From the cell containing the given text, extract its center point as (X, Y) coordinate. 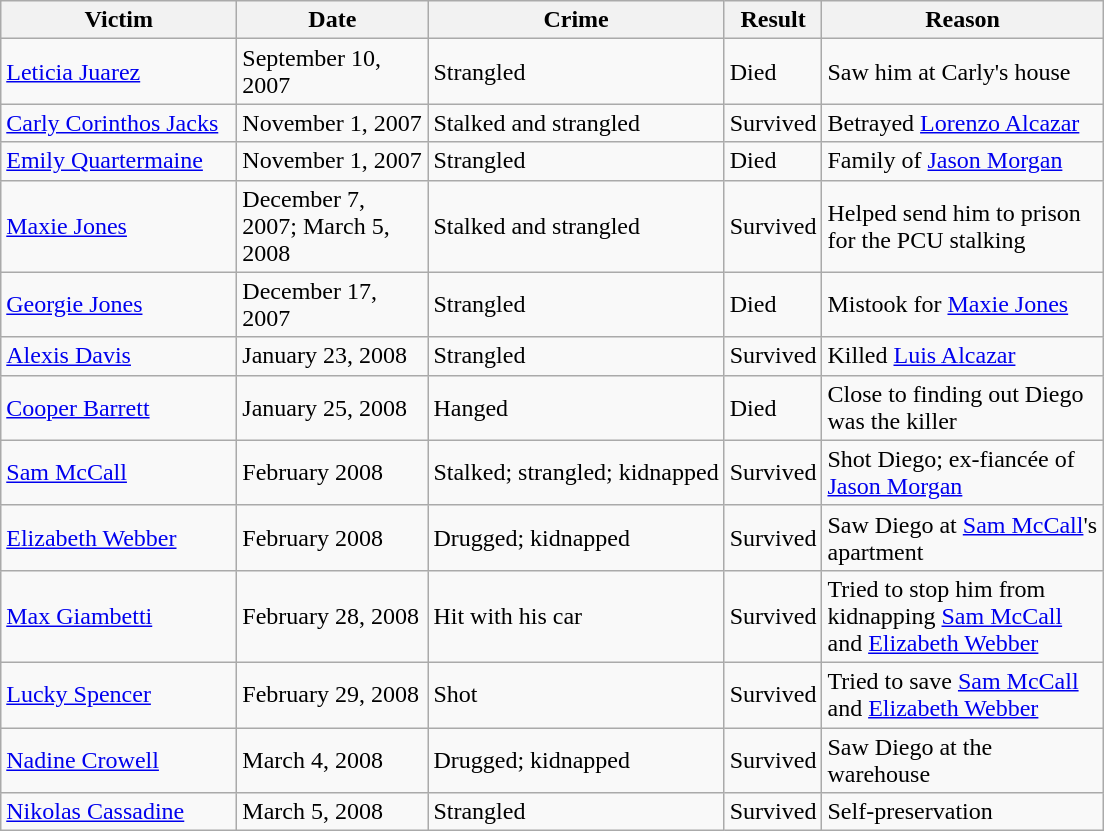
Nikolas Cassadine (119, 812)
Crime (576, 20)
Mistook for Maxie Jones (962, 304)
Sam McCall (119, 472)
Shot (576, 694)
Hanged (576, 408)
Saw Diego at the warehouse (962, 760)
Shot Diego; ex-fiancée of Jason Morgan (962, 472)
Saw Diego at Sam McCall's apartment (962, 538)
February 29, 2008 (332, 694)
Saw him at Carly's house (962, 72)
March 4, 2008 (332, 760)
September 10, 2007 (332, 72)
Nadine Crowell (119, 760)
January 25, 2008 (332, 408)
Date (332, 20)
Leticia Juarez (119, 72)
Victim (119, 20)
Self-preservation (962, 812)
Tried to save Sam McCall and Elizabeth Webber (962, 694)
Reason (962, 20)
Close to finding out Diego was the killer (962, 408)
Alexis Davis (119, 356)
Betrayed Lorenzo Alcazar (962, 123)
Family of Jason Morgan (962, 161)
Hit with his car (576, 616)
Georgie Jones (119, 304)
Cooper Barrett (119, 408)
Tried to stop him from kidnapping Sam McCall and Elizabeth Webber (962, 616)
January 23, 2008 (332, 356)
February 28, 2008 (332, 616)
December 7, 2007; March 5, 2008 (332, 226)
Emily Quartermaine (119, 161)
Stalked; strangled; kidnapped (576, 472)
Elizabeth Webber (119, 538)
Max Giambetti (119, 616)
Lucky Spencer (119, 694)
Result (773, 20)
March 5, 2008 (332, 812)
Helped send him to prison for the PCU stalking (962, 226)
Carly Corinthos Jacks (119, 123)
Maxie Jones (119, 226)
Killed Luis Alcazar (962, 356)
December 17, 2007 (332, 304)
